Find where the given text appears and provide that cell's center as [x, y] coordinate. 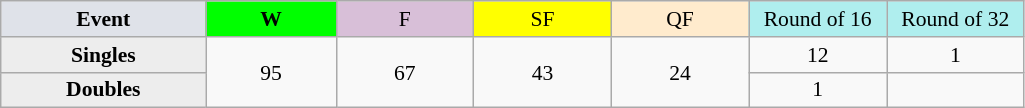
Event [104, 19]
F [405, 19]
Singles [104, 55]
QF [680, 19]
W [271, 19]
12 [818, 55]
95 [271, 72]
Doubles [104, 90]
Round of 16 [818, 19]
43 [543, 72]
67 [405, 72]
SF [543, 19]
Round of 32 [955, 19]
24 [680, 72]
